Output the (X, Y) coordinate of the center of the cell containing the given text.  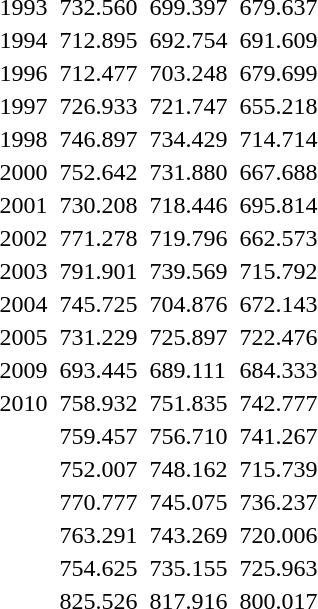
752.642 (98, 172)
712.477 (98, 73)
752.007 (98, 469)
791.901 (98, 271)
731.229 (98, 337)
756.710 (188, 436)
734.429 (188, 139)
758.932 (98, 403)
689.111 (188, 370)
770.777 (98, 502)
745.075 (188, 502)
730.208 (98, 205)
731.880 (188, 172)
745.725 (98, 304)
735.155 (188, 568)
763.291 (98, 535)
739.569 (188, 271)
746.897 (98, 139)
692.754 (188, 40)
719.796 (188, 238)
751.835 (188, 403)
725.897 (188, 337)
693.445 (98, 370)
771.278 (98, 238)
759.457 (98, 436)
712.895 (98, 40)
718.446 (188, 205)
748.162 (188, 469)
704.876 (188, 304)
703.248 (188, 73)
754.625 (98, 568)
721.747 (188, 106)
726.933 (98, 106)
743.269 (188, 535)
